Identify which cell holds the provided text, then report its [X, Y] central coordinate. 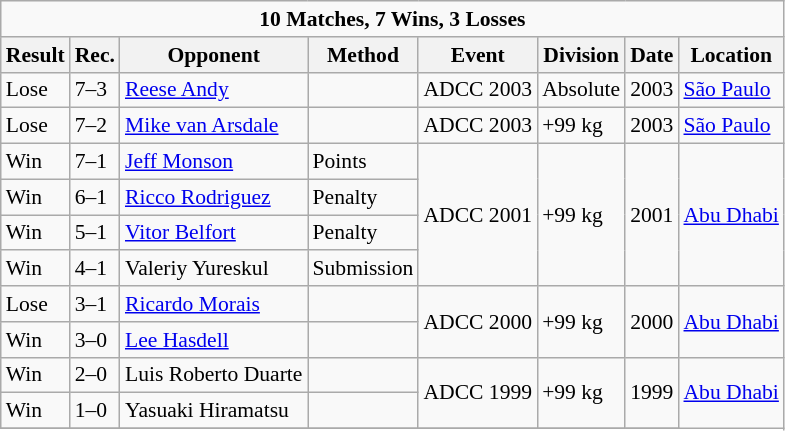
Location [730, 55]
Result [36, 55]
Luis Roberto Duarte [214, 375]
Event [478, 55]
Mike van Arsdale [214, 126]
Vitor Belfort [214, 233]
Method [364, 55]
Absolute [581, 90]
Ricco Rodriguez [214, 197]
ADCC 1999 [478, 392]
Date [652, 55]
7–2 [95, 126]
Yasuaki Hiramatsu [214, 411]
Opponent [214, 55]
2001 [652, 215]
1999 [652, 392]
Reese Andy [214, 90]
3–0 [95, 340]
7–1 [95, 162]
Lee Hasdell [214, 340]
2000 [652, 322]
ADCC 2001 [478, 215]
Submission [364, 269]
6–1 [95, 197]
10 Matches, 7 Wins, 3 Losses [392, 19]
2–0 [95, 375]
4–1 [95, 269]
Valeriy Yureskul [214, 269]
1–0 [95, 411]
3–1 [95, 304]
Rec. [95, 55]
Jeff Monson [214, 162]
Points [364, 162]
5–1 [95, 233]
7–3 [95, 90]
Division [581, 55]
Ricardo Morais [214, 304]
ADCC 2000 [478, 322]
